Extract the [x, y] coordinate from the center of the cell holding the provided text.  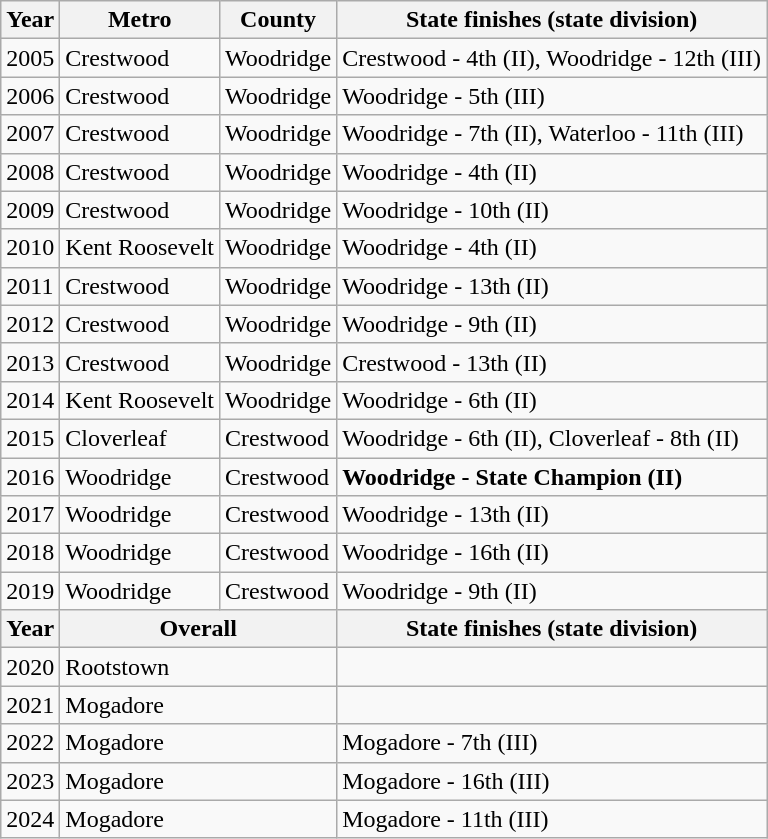
2020 [30, 667]
2023 [30, 781]
2006 [30, 96]
Woodridge - 6th (II) [552, 400]
2011 [30, 286]
2009 [30, 210]
County [278, 20]
Woodridge - 10th (II) [552, 210]
Woodridge - 16th (II) [552, 553]
2019 [30, 591]
2007 [30, 134]
2008 [30, 172]
Woodridge - 7th (II), Waterloo - 11th (III) [552, 134]
Mogadore - 16th (III) [552, 781]
2021 [30, 705]
Mogadore - 11th (III) [552, 819]
Crestwood - 4th (II), Woodridge - 12th (III) [552, 58]
2014 [30, 400]
2012 [30, 324]
2013 [30, 362]
Crestwood - 13th (II) [552, 362]
2010 [30, 248]
Woodridge - State Champion (II) [552, 477]
2015 [30, 438]
2016 [30, 477]
2005 [30, 58]
2017 [30, 515]
2024 [30, 819]
Metro [140, 20]
Overall [198, 629]
Woodridge - 6th (II), Cloverleaf - 8th (II) [552, 438]
2022 [30, 743]
Cloverleaf [140, 438]
2018 [30, 553]
Mogadore - 7th (III) [552, 743]
Woodridge - 5th (III) [552, 96]
Rootstown [198, 667]
